Detect which cell encompasses the target text, then output its [x, y] center coordinate. 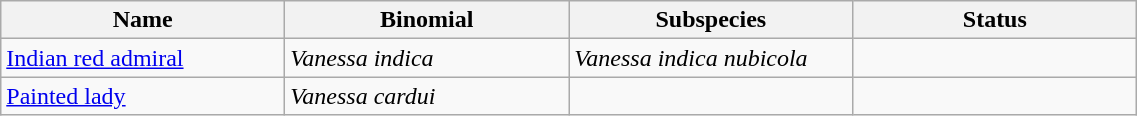
Status [995, 20]
Subspecies [711, 20]
Name [143, 20]
Vanessa indica nubicola [711, 58]
Binomial [427, 20]
Painted lady [143, 96]
Vanessa indica [427, 58]
Vanessa cardui [427, 96]
Indian red admiral [143, 58]
